Return (x, y) of the center of cell containing provided text 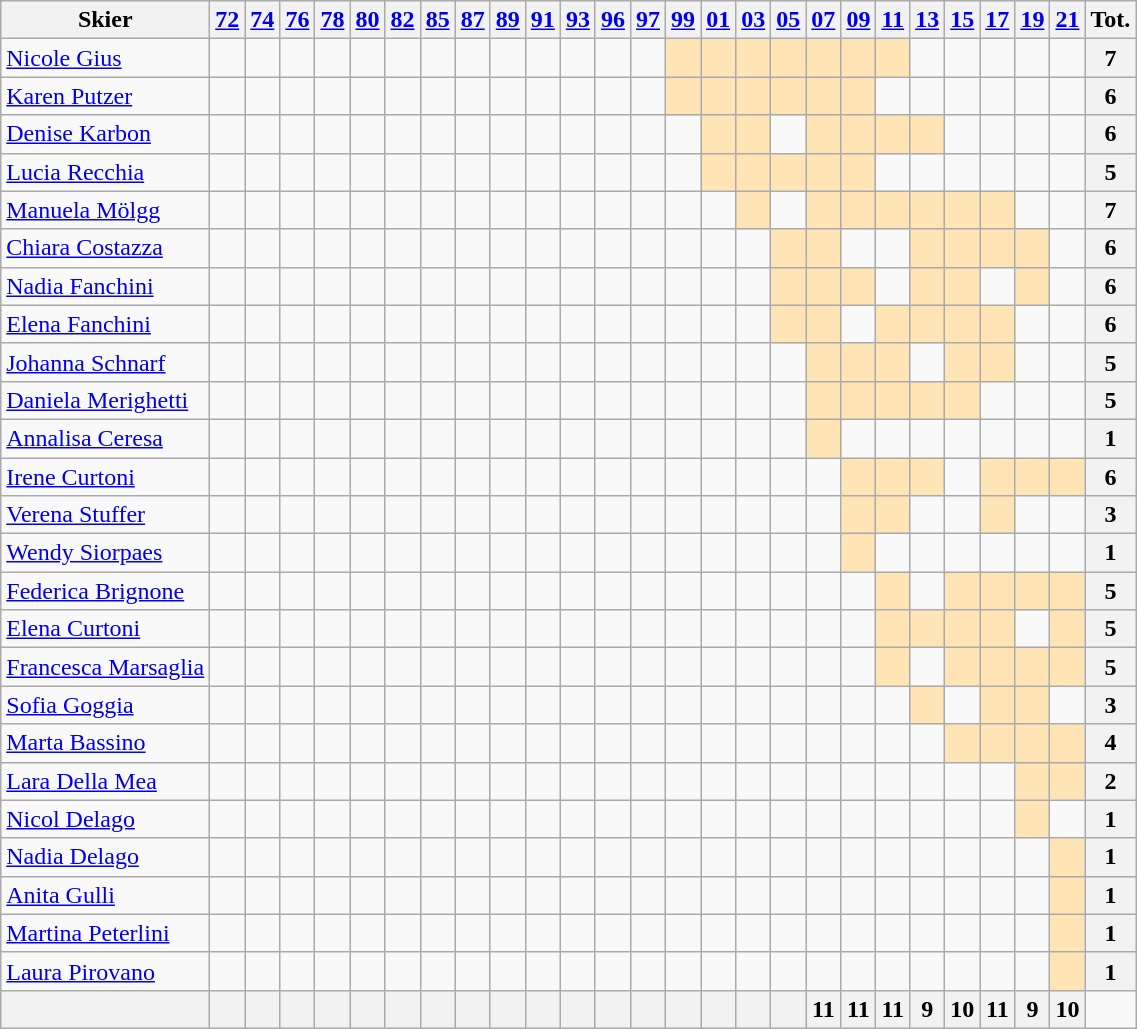
Nadia Fanchini (106, 286)
07 (824, 20)
Denise Karbon (106, 134)
Sofia Goggia (106, 705)
19 (1032, 20)
Lucia Recchia (106, 172)
78 (332, 20)
13 (928, 20)
Marta Bassino (106, 743)
Nicol Delago (106, 819)
74 (262, 20)
91 (542, 20)
Laura Pirovano (106, 971)
Tot. (1110, 20)
01 (718, 20)
85 (438, 20)
Anita Gulli (106, 895)
97 (648, 20)
4 (1110, 743)
Francesca Marsaglia (106, 667)
99 (684, 20)
2 (1110, 781)
82 (402, 20)
Nicole Gius (106, 58)
15 (962, 20)
Elena Fanchini (106, 324)
80 (368, 20)
Irene Curtoni (106, 477)
Nadia Delago (106, 857)
96 (612, 20)
Verena Stuffer (106, 515)
Skier (106, 20)
Annalisa Ceresa (106, 438)
72 (228, 20)
Lara Della Mea (106, 781)
Johanna Schnarf (106, 362)
Karen Putzer (106, 96)
05 (788, 20)
Martina Peterlini (106, 933)
Wendy Siorpaes (106, 553)
89 (508, 20)
Daniela Merighetti (106, 400)
Federica Brignone (106, 591)
21 (1068, 20)
87 (472, 20)
17 (998, 20)
76 (298, 20)
Chiara Costazza (106, 248)
Manuela Mölgg (106, 210)
03 (754, 20)
09 (858, 20)
93 (578, 20)
Elena Curtoni (106, 629)
